Return the [X, Y] coordinate for the center point of the cell that contains the specified text.  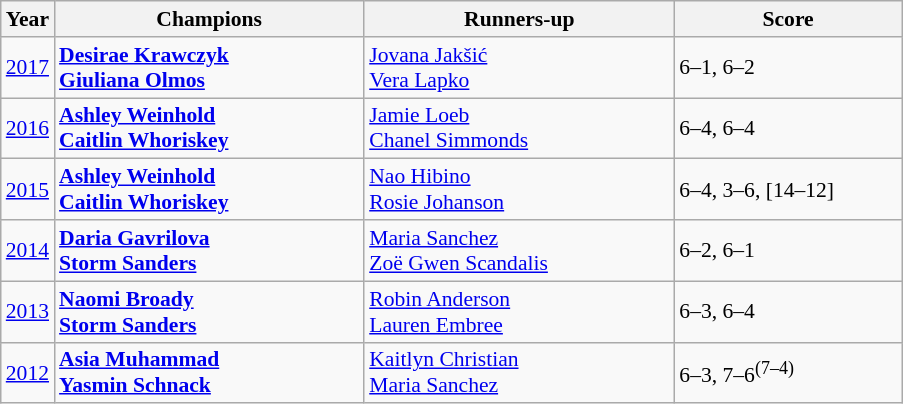
Robin Anderson Lauren Embree [519, 312]
Naomi Broady Storm Sanders [209, 312]
2012 [28, 372]
Maria Sanchez Zoë Gwen Scandalis [519, 250]
6–3, 6–4 [788, 312]
2014 [28, 250]
2016 [28, 128]
Champions [209, 19]
Jamie Loeb Chanel Simmonds [519, 128]
2013 [28, 312]
2017 [28, 68]
Jovana Jakšić Vera Lapko [519, 68]
6–3, 7–6(7–4) [788, 372]
Daria Gavrilova Storm Sanders [209, 250]
Year [28, 19]
Kaitlyn Christian Maria Sanchez [519, 372]
6–1, 6–2 [788, 68]
6–2, 6–1 [788, 250]
Score [788, 19]
2015 [28, 190]
Runners-up [519, 19]
Asia Muhammad Yasmin Schnack [209, 372]
Nao Hibino Rosie Johanson [519, 190]
Desirae Krawczyk Giuliana Olmos [209, 68]
6–4, 3–6, [14–12] [788, 190]
6–4, 6–4 [788, 128]
